Return the [X, Y] coordinate for the center point of the cell that contains the specified text.  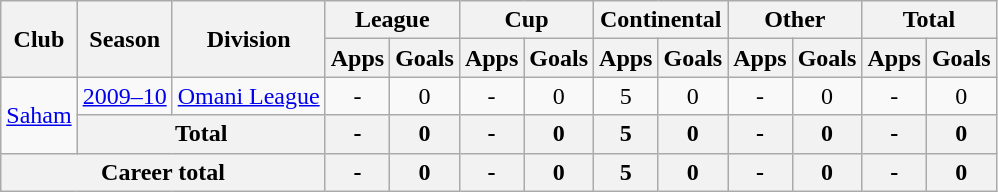
Continental [661, 20]
Saham [39, 115]
Division [248, 39]
Cup [526, 20]
Omani League [248, 96]
Career total [163, 172]
Club [39, 39]
2009–10 [124, 96]
Season [124, 39]
League [392, 20]
Other [795, 20]
